Provide the (X, Y) coordinate of the cell's center where the given text is located.  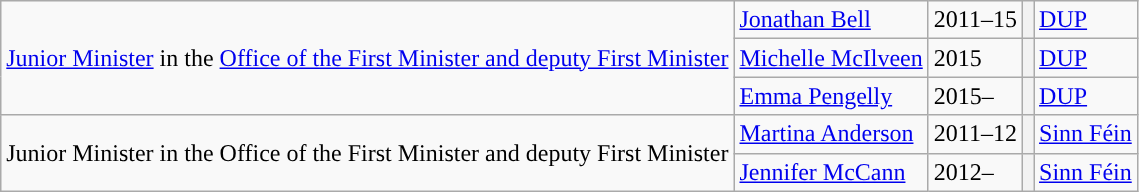
2011–15 (975, 20)
Jonathan Bell (831, 20)
2012– (975, 172)
Martina Anderson (831, 134)
Jennifer McCann (831, 172)
2015– (975, 96)
2011–12 (975, 134)
Michelle McIlveen (831, 58)
2015 (975, 58)
Emma Pengelly (831, 96)
